Locate the cell with the specified text and output its [X, Y] center coordinate. 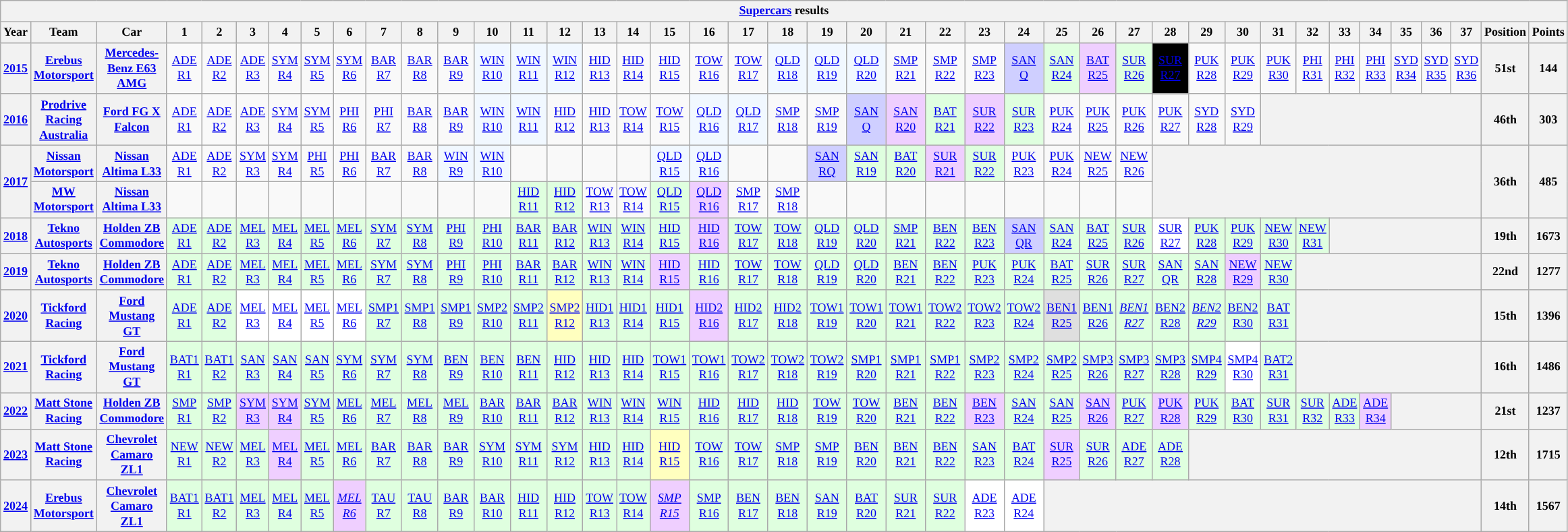
26 [1098, 32]
SMP2R24 [1024, 367]
6 [349, 32]
485 [1548, 181]
TAUR8 [420, 506]
2016 [16, 119]
28 [1171, 32]
19 [827, 32]
TOW2R17 [748, 367]
NEWR1 [184, 454]
Ford FG X Falcon [132, 119]
1715 [1548, 454]
SMPR15 [669, 506]
16 [709, 32]
SANR4 [285, 367]
TOW1R21 [905, 316]
2019 [16, 272]
BEN1R25 [1062, 316]
SMP1R20 [866, 367]
SMP1R21 [905, 367]
NEWR25 [1098, 163]
2018 [16, 236]
Prodrive Racing Australia [63, 119]
ADER27 [1134, 454]
QLDR18 [787, 68]
Mercedes-Benz E63 AMG [132, 68]
11 [528, 32]
2 [219, 32]
TOW1R20 [866, 316]
HIDR17 [748, 411]
27 [1134, 32]
BENR17 [748, 506]
SANR25 [1062, 411]
MELR7 [384, 411]
TOW2R23 [984, 316]
SMPR16 [709, 506]
ADER33 [1345, 411]
SANR26 [1098, 411]
PUKR25 [1098, 119]
15 [669, 32]
18 [787, 32]
2023 [16, 454]
NEWR2 [219, 454]
21 [905, 32]
2015 [16, 68]
PHIR5 [317, 163]
2021 [16, 367]
SANR20 [905, 119]
35 [1406, 32]
36th [1506, 181]
7 [384, 32]
Position [1506, 32]
Year [16, 32]
SMP2R23 [984, 367]
SMP1R7 [384, 316]
10 [493, 32]
23 [984, 32]
Supercars results [784, 11]
14th [1506, 506]
37 [1467, 32]
TOW2R22 [945, 316]
31 [1279, 32]
BATR24 [1024, 454]
BEN1R26 [1098, 316]
SMP3R26 [1098, 367]
PHIR7 [384, 119]
2020 [16, 316]
TOW1R16 [709, 367]
MW Motorsport [63, 200]
SURR25 [1062, 454]
TOW1R19 [827, 316]
1 [184, 32]
SURR23 [1024, 119]
SMP3R27 [1134, 367]
SMP4R29 [1206, 367]
33 [1345, 32]
PHIR32 [1345, 68]
12 [565, 32]
25 [1062, 32]
SYDR29 [1243, 119]
Nissan Motorsport [63, 163]
22nd [1506, 272]
ADER24 [1024, 506]
17 [748, 32]
BENR20 [866, 454]
TOWR15 [669, 119]
HIDR18 [787, 411]
SANR3 [253, 367]
24 [1024, 32]
MELR8 [420, 411]
SANRQ [827, 163]
ADER28 [1171, 454]
Points [1548, 32]
TOWR19 [827, 411]
SMP3R28 [1171, 367]
BATR30 [1243, 411]
12th [1506, 454]
Car [132, 32]
HID1R15 [669, 316]
SMP1R8 [420, 316]
BENR9 [456, 367]
PUKR26 [1134, 119]
TOW2R19 [827, 367]
BENR11 [528, 367]
BATR21 [945, 119]
14 [634, 32]
BENR18 [787, 506]
1486 [1548, 367]
BEN1R27 [1134, 316]
TOW2R18 [787, 367]
20 [866, 32]
SYMR10 [493, 454]
PUKR30 [1279, 68]
ADER34 [1376, 411]
SMPR17 [748, 200]
HID2R16 [709, 316]
3 [253, 32]
SURR31 [1279, 411]
32 [1313, 32]
SMPR22 [945, 68]
5 [317, 32]
SANR23 [984, 454]
SMPR23 [984, 68]
SMP2R10 [493, 316]
36 [1436, 32]
SMP4R30 [1243, 367]
BAT2R31 [1279, 367]
13 [600, 32]
WINR12 [565, 68]
1673 [1548, 236]
TAUR7 [384, 506]
SANR5 [317, 367]
303 [1548, 119]
BENR10 [493, 367]
BATR31 [1279, 316]
SYMR12 [565, 454]
HID1R13 [600, 316]
46th [1506, 119]
SMP2R25 [1062, 367]
21st [1506, 411]
1237 [1548, 411]
34 [1376, 32]
16th [1506, 367]
30 [1243, 32]
22 [945, 32]
SMPR2 [219, 411]
144 [1548, 68]
SYDR36 [1467, 68]
SYMR11 [528, 454]
SYDR28 [1206, 119]
WINR15 [669, 411]
1396 [1548, 316]
HID2R17 [748, 316]
WINR9 [456, 163]
SMP2R12 [565, 316]
TOW1R15 [669, 367]
PHIR33 [1376, 68]
4 [285, 32]
SMPR1 [184, 411]
19th [1506, 236]
NEWR26 [1134, 163]
NEWR29 [1243, 272]
QLDR17 [748, 119]
SMP2R11 [528, 316]
BEN2R28 [1171, 316]
15th [1506, 316]
SURR32 [1313, 411]
SANR28 [1206, 272]
TOW2R24 [1024, 316]
TOWR20 [866, 411]
2017 [16, 181]
SMP1R9 [456, 316]
8 [420, 32]
Team [63, 32]
SYDR35 [1436, 68]
9 [456, 32]
HID1R14 [634, 316]
SMP1R22 [945, 367]
HID2R18 [787, 316]
1277 [1548, 272]
2022 [16, 411]
PHIR31 [1313, 68]
NEWR31 [1313, 236]
ADER23 [984, 506]
MELR9 [456, 411]
BEN2R30 [1243, 316]
1567 [1548, 506]
SYDR34 [1406, 68]
BEN2R29 [1206, 316]
29 [1206, 32]
2024 [16, 506]
51st [1506, 68]
